For the text-containing cell, return its midpoint in (x, y) coordinate format. 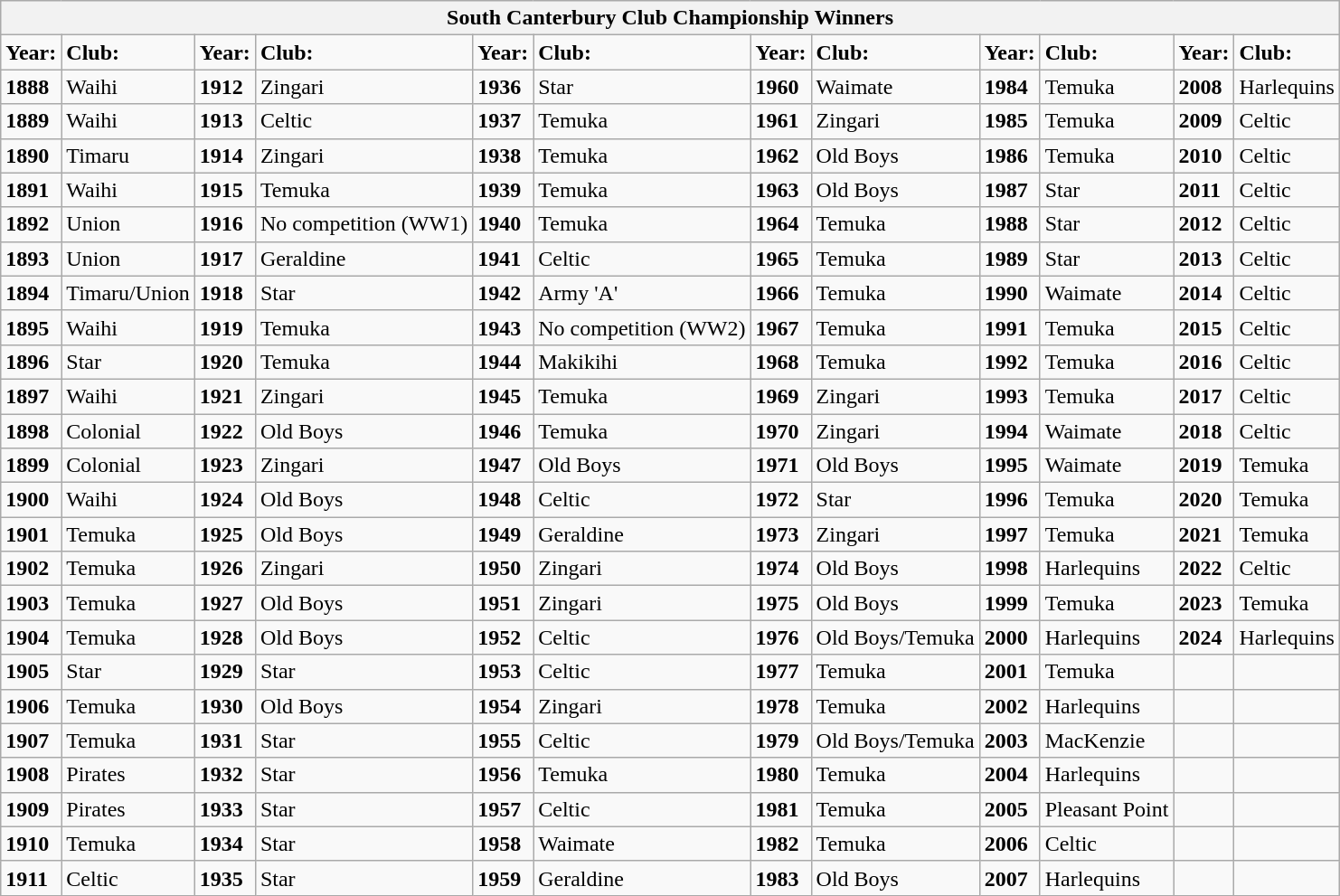
Makikihi (642, 362)
1919 (224, 327)
1922 (224, 431)
1925 (224, 534)
1930 (224, 706)
1892 (31, 224)
1966 (781, 293)
Pleasant Point (1107, 809)
2011 (1204, 190)
1961 (781, 121)
1917 (224, 259)
1995 (1009, 466)
1975 (781, 603)
1950 (503, 569)
1989 (1009, 259)
2021 (1204, 534)
1888 (31, 87)
1943 (503, 327)
2019 (1204, 466)
1936 (503, 87)
1983 (781, 878)
1953 (503, 672)
1932 (224, 775)
1964 (781, 224)
1948 (503, 500)
1938 (503, 156)
1952 (503, 637)
1907 (31, 740)
1941 (503, 259)
1971 (781, 466)
1992 (1009, 362)
1934 (224, 844)
1901 (31, 534)
1960 (781, 87)
1967 (781, 327)
1910 (31, 844)
1991 (1009, 327)
2003 (1009, 740)
1926 (224, 569)
2024 (1204, 637)
Timaru (128, 156)
2010 (1204, 156)
1939 (503, 190)
2006 (1009, 844)
1968 (781, 362)
South Canterbury Club Championship Winners (671, 18)
1913 (224, 121)
1895 (31, 327)
1920 (224, 362)
1949 (503, 534)
2014 (1204, 293)
1978 (781, 706)
2000 (1009, 637)
1942 (503, 293)
1931 (224, 740)
2001 (1009, 672)
1979 (781, 740)
1969 (781, 396)
1994 (1009, 431)
1982 (781, 844)
1921 (224, 396)
1912 (224, 87)
1973 (781, 534)
1889 (31, 121)
1984 (1009, 87)
2012 (1204, 224)
1976 (781, 637)
2004 (1009, 775)
1963 (781, 190)
1927 (224, 603)
1993 (1009, 396)
1924 (224, 500)
2018 (1204, 431)
1933 (224, 809)
No competition (WW1) (363, 224)
1972 (781, 500)
2016 (1204, 362)
1957 (503, 809)
1996 (1009, 500)
1945 (503, 396)
1908 (31, 775)
2007 (1009, 878)
1902 (31, 569)
1986 (1009, 156)
1959 (503, 878)
1890 (31, 156)
1894 (31, 293)
Army 'A' (642, 293)
1904 (31, 637)
1965 (781, 259)
1946 (503, 431)
2022 (1204, 569)
1955 (503, 740)
1947 (503, 466)
1997 (1009, 534)
1958 (503, 844)
1985 (1009, 121)
1909 (31, 809)
1899 (31, 466)
1977 (781, 672)
1923 (224, 466)
1937 (503, 121)
1988 (1009, 224)
1897 (31, 396)
1974 (781, 569)
2020 (1204, 500)
1990 (1009, 293)
2008 (1204, 87)
1915 (224, 190)
No competition (WW2) (642, 327)
1929 (224, 672)
MacKenzie (1107, 740)
1940 (503, 224)
1903 (31, 603)
1898 (31, 431)
2005 (1009, 809)
1951 (503, 603)
1970 (781, 431)
1987 (1009, 190)
1928 (224, 637)
1981 (781, 809)
1956 (503, 775)
Timaru/Union (128, 293)
1906 (31, 706)
1905 (31, 672)
1911 (31, 878)
2013 (1204, 259)
2009 (1204, 121)
1998 (1009, 569)
1935 (224, 878)
1918 (224, 293)
1916 (224, 224)
1954 (503, 706)
1980 (781, 775)
2023 (1204, 603)
2017 (1204, 396)
1891 (31, 190)
2015 (1204, 327)
1944 (503, 362)
1896 (31, 362)
1962 (781, 156)
1900 (31, 500)
2002 (1009, 706)
1893 (31, 259)
1914 (224, 156)
1999 (1009, 603)
